Extract the [X, Y] coordinate from the center of the cell holding the provided text.  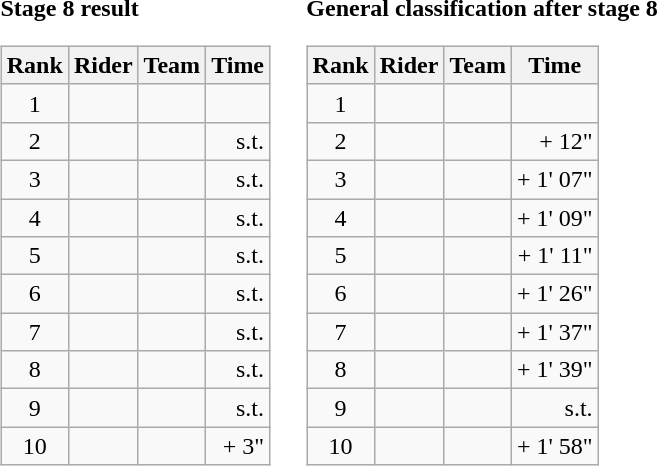
+ 1' 09" [554, 217]
+ 1' 58" [554, 446]
+ 1' 07" [554, 179]
+ 12" [554, 141]
+ 1' 26" [554, 294]
+ 3" [238, 446]
+ 1' 39" [554, 370]
+ 1' 11" [554, 256]
+ 1' 37" [554, 332]
